Find where the given text appears and provide that cell's center as [X, Y] coordinate. 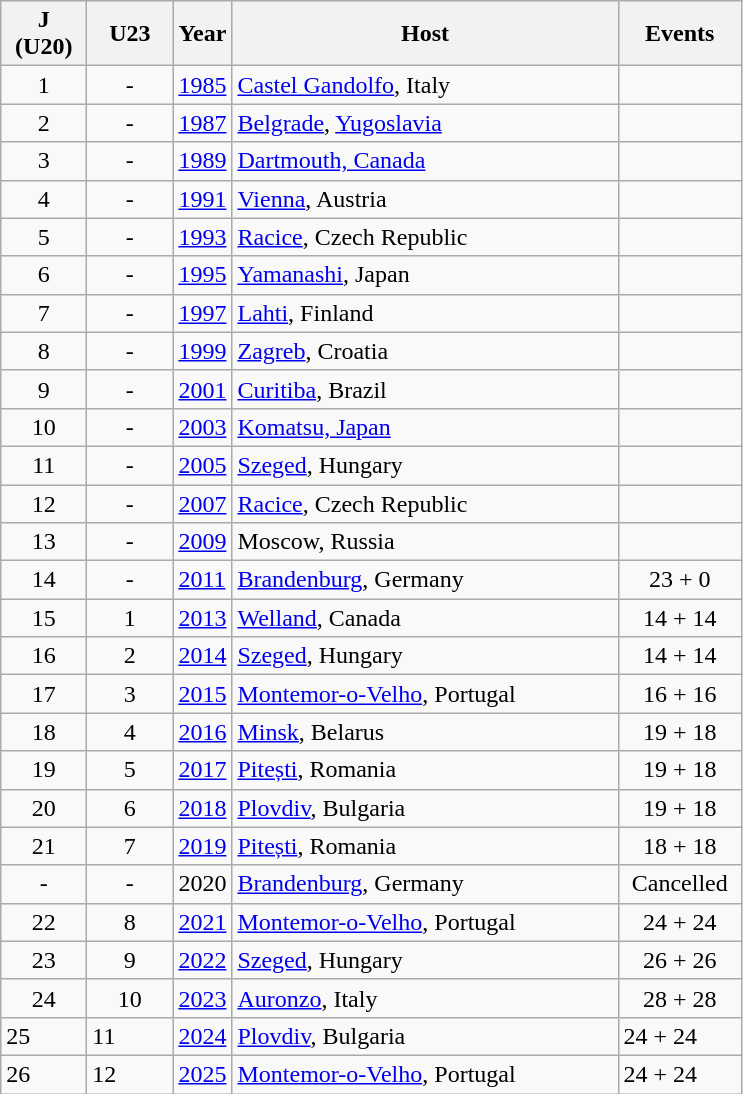
22 [44, 922]
Vienna, Austria [425, 199]
2007 [202, 503]
14 [44, 580]
2025 [202, 1074]
21 [44, 846]
23 + 0 [680, 580]
2014 [202, 656]
28 + 28 [680, 998]
24 [44, 998]
2009 [202, 542]
Belgrade, Yugoslavia [425, 123]
2020 [202, 884]
Minsk, Belarus [425, 732]
Host [425, 34]
Curitiba, Brazil [425, 389]
16 [44, 656]
2024 [202, 1036]
2001 [202, 389]
18 + 18 [680, 846]
Moscow, Russia [425, 542]
2017 [202, 770]
1999 [202, 351]
2021 [202, 922]
2018 [202, 808]
Cancelled [680, 884]
Lahti, Finland [425, 313]
Welland, Canada [425, 618]
U23 [130, 34]
Castel Gandolfo, Italy [425, 85]
2022 [202, 960]
2019 [202, 846]
1991 [202, 199]
Year [202, 34]
19 [44, 770]
Zagreb, Croatia [425, 351]
16 + 16 [680, 694]
1995 [202, 275]
2011 [202, 580]
Komatsu, Japan [425, 427]
Events [680, 34]
26 + 26 [680, 960]
1993 [202, 237]
2013 [202, 618]
Dartmouth, Canada [425, 161]
13 [44, 542]
2023 [202, 998]
Yamanashi, Japan [425, 275]
25 [44, 1036]
1987 [202, 123]
2003 [202, 427]
1989 [202, 161]
1985 [202, 85]
26 [44, 1074]
15 [44, 618]
18 [44, 732]
2005 [202, 465]
17 [44, 694]
20 [44, 808]
23 [44, 960]
2015 [202, 694]
J (U20) [44, 34]
1997 [202, 313]
2016 [202, 732]
Auronzo, Italy [425, 998]
